Extract the (X, Y) coordinate from the center of the cell holding the provided text.  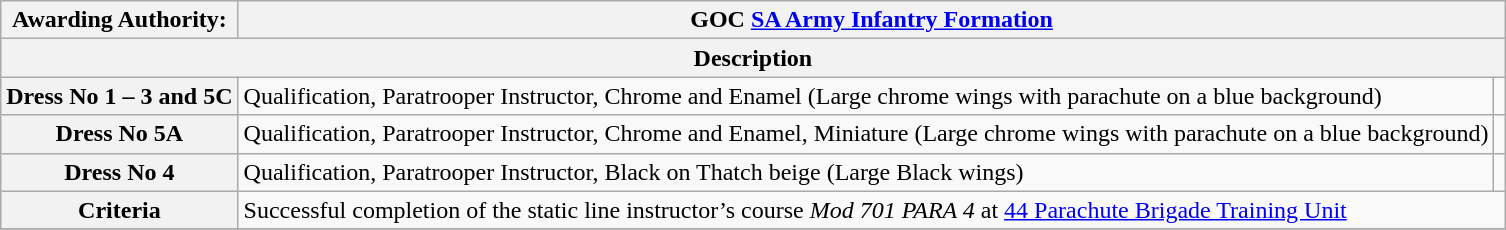
Qualification, Paratrooper Instructor, Black on Thatch beige (Large Black wings) (866, 172)
Qualification, Paratrooper Instructor, Chrome and Enamel (Large chrome wings with parachute on a blue background) (866, 96)
Dress No 1 – 3 and 5C (120, 96)
Dress No 5A (120, 134)
GOC SA Army Infantry Formation (872, 20)
Qualification, Paratrooper Instructor, Chrome and Enamel, Miniature (Large chrome wings with parachute on a blue background) (866, 134)
Awarding Authority: (120, 20)
Successful completion of the static line instructor’s course Mod 701 PARA 4 at 44 Parachute Brigade Training Unit (872, 210)
Criteria (120, 210)
Description (753, 58)
Dress No 4 (120, 172)
